Scan for the cell matching the given text and deliver its [x, y] coordinate at center. 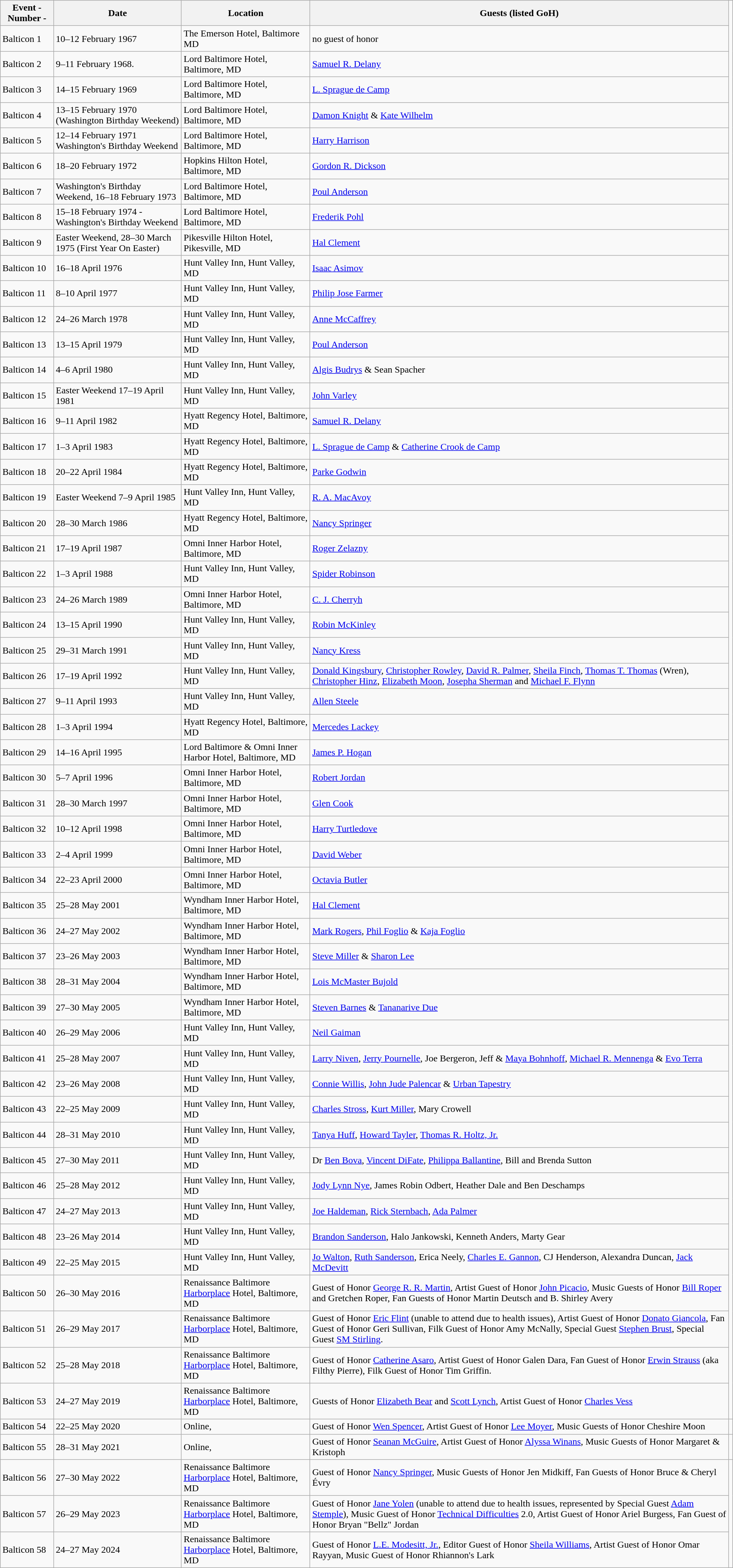
Philip Jose Farmer [519, 293]
4–6 April 1980 [117, 370]
Steve Miller & Sharon Lee [519, 956]
Balticon 2 [27, 64]
Hopkins Hilton Hotel, Baltimore, MD [246, 166]
9–11 April 1993 [117, 701]
Balticon 29 [27, 752]
Balticon 25 [27, 650]
24–26 March 1978 [117, 319]
17–19 April 1987 [117, 549]
Balticon 49 [27, 1262]
28–31 May 2021 [117, 1447]
L. Sprague de Camp & Catherine Crook de Camp [519, 447]
1–3 April 1988 [117, 574]
Balticon 16 [27, 421]
Balticon 22 [27, 574]
18–20 February 1972 [117, 166]
23–26 May 2008 [117, 1084]
27–30 May 2011 [117, 1161]
13–15 April 1979 [117, 345]
The Emerson Hotel, Baltimore MD [246, 38]
Balticon 7 [27, 191]
24–27 May 2002 [117, 931]
22–23 April 2000 [117, 880]
Event - Number - [27, 13]
Balticon 50 [27, 1293]
Balticon 46 [27, 1186]
Balticon 38 [27, 982]
Balticon 14 [27, 370]
Algis Budrys & Sean Spacher [519, 370]
26–29 May 2023 [117, 1514]
Balticon 45 [27, 1161]
1–3 April 1983 [117, 447]
Charles Stross, Kurt Miller, Mary Crowell [519, 1109]
Balticon 17 [27, 447]
Roger Zelazny [519, 549]
Lord Baltimore & Omni Inner Harbor Hotel, Baltimore, MD [246, 752]
Balticon 51 [27, 1329]
Balticon 43 [27, 1109]
Brandon Sanderson, Halo Jankowski, Kenneth Anders, Marty Gear [519, 1237]
Dr Ben Bova, Vincent DiFate, Philippa Ballantine, Bill and Brenda Sutton [519, 1161]
Anne McCaffrey [519, 319]
Frederik Pohl [519, 217]
27–30 May 2022 [117, 1477]
Balticon 20 [27, 523]
28–30 March 1997 [117, 803]
Balticon 28 [27, 726]
26–29 May 2006 [117, 1033]
Guest of Honor Seanan McGuire, Artist Guest of Honor Alyssa Winans, Music Guests of Honor Margaret & Kristoph [519, 1447]
Balticon 15 [27, 396]
Guest of Honor Nancy Springer, Music Guests of Honor Jen Midkiff, Fan Guests of Honor Bruce & Cheryl Évry [519, 1477]
27–30 May 2005 [117, 1007]
Balticon 42 [27, 1084]
David Weber [519, 854]
Balticon 48 [27, 1237]
9–11 February 1968. [117, 64]
24–27 May 2013 [117, 1211]
26–29 May 2017 [117, 1329]
Balticon 23 [27, 599]
Balticon 39 [27, 1007]
Steven Barnes & Tananarive Due [519, 1007]
Easter Weekend 7–9 April 1985 [117, 498]
Balticon 9 [27, 242]
25–28 May 2001 [117, 905]
Balticon 44 [27, 1135]
L. Sprague de Camp [519, 89]
Guests (listed GoH) [519, 13]
Octavia Butler [519, 880]
Allen Steele [519, 701]
Balticon 5 [27, 140]
25–28 May 2007 [117, 1058]
13–15 February 1970 (Washington Birthday Weekend) [117, 115]
Damon Knight & Kate Wilhelm [519, 115]
Balticon 3 [27, 89]
Neil Gaiman [519, 1033]
Nancy Kress [519, 650]
17–19 April 1992 [117, 675]
Harry Turtledove [519, 829]
14–16 April 1995 [117, 752]
Balticon 54 [27, 1427]
Balticon 11 [27, 293]
Balticon 26 [27, 675]
5–7 April 1996 [117, 778]
22–25 May 2015 [117, 1262]
16–18 April 1976 [117, 268]
Balticon 47 [27, 1211]
Balticon 37 [27, 956]
Balticon 1 [27, 38]
Mark Rogers, Phil Foglio & Kaja Foglio [519, 931]
Balticon 32 [27, 829]
Spider Robinson [519, 574]
Balticon 12 [27, 319]
Balticon 13 [27, 345]
28–30 March 1986 [117, 523]
22–25 May 2009 [117, 1109]
Date [117, 13]
Balticon 56 [27, 1477]
Robin McKinley [519, 625]
23–26 May 2014 [117, 1237]
8–10 April 1977 [117, 293]
22–25 May 2020 [117, 1427]
James P. Hogan [519, 752]
29–31 March 1991 [117, 650]
Balticon 24 [27, 625]
Mercedes Lackey [519, 726]
Balticon 10 [27, 268]
Balticon 36 [27, 931]
10–12 February 1967 [117, 38]
Balticon 35 [27, 905]
24–26 March 1989 [117, 599]
C. J. Cherryh [519, 599]
no guest of honor [519, 38]
Nancy Springer [519, 523]
Jo Walton, Ruth Sanderson, Erica Neely, Charles E. Gannon, CJ Henderson, Alexandra Duncan, Jack McDevitt [519, 1262]
Balticon 21 [27, 549]
26–30 May 2016 [117, 1293]
24–27 May 2019 [117, 1401]
Washington's Birthday Weekend, 16–18 February 1973 [117, 191]
Larry Niven, Jerry Pournelle, Joe Bergeron, Jeff & Maya Bohnhoff, Michael R. Mennenga & Evo Terra [519, 1058]
Balticon 34 [27, 880]
2–4 April 1999 [117, 854]
12–14 February 1971 Washington's Birthday Weekend [117, 140]
25–28 May 2018 [117, 1365]
Balticon 8 [27, 217]
24–27 May 2024 [117, 1550]
Balticon 55 [27, 1447]
20–22 April 1984 [117, 472]
Harry Harrison [519, 140]
Glen Cook [519, 803]
10–12 April 1998 [117, 829]
Parke Godwin [519, 472]
Connie Willis, John Jude Palencar & Urban Tapestry [519, 1084]
Balticon 31 [27, 803]
28–31 May 2010 [117, 1135]
Easter Weekend 17–19 April 1981 [117, 396]
Balticon 58 [27, 1550]
John Varley [519, 396]
Lois McMaster Bujold [519, 982]
Joe Haldeman, Rick Sternbach, Ada Palmer [519, 1211]
Balticon 30 [27, 778]
Easter Weekend, 28–30 March 1975 (First Year On Easter) [117, 242]
Balticon 52 [27, 1365]
R. A. MacAvoy [519, 498]
Guests of Honor Elizabeth Bear and Scott Lynch, Artist Guest of Honor Charles Vess [519, 1401]
Balticon 27 [27, 701]
Balticon 57 [27, 1514]
Balticon 6 [27, 166]
Balticon 4 [27, 115]
Balticon 40 [27, 1033]
Balticon 33 [27, 854]
Balticon 53 [27, 1401]
Pikesville Hilton Hotel, Pikesville, MD [246, 242]
1–3 April 1994 [117, 726]
15–18 February 1974 - Washington's Birthday Weekend [117, 217]
28–31 May 2004 [117, 982]
Isaac Asimov [519, 268]
Balticon 41 [27, 1058]
Location [246, 13]
25–28 May 2012 [117, 1186]
23–26 May 2003 [117, 956]
Jody Lynn Nye, James Robin Odbert, Heather Dale and Ben Deschamps [519, 1186]
14–15 February 1969 [117, 89]
Guest of Honor L.E. Modesitt, Jr., Editor Guest of Honor Sheila Williams, Artist Guest of Honor Omar Rayyan, Music Guest of Honor Rhiannon's Lark [519, 1550]
Gordon R. Dickson [519, 166]
Robert Jordan [519, 778]
Tanya Huff, Howard Tayler, Thomas R. Holtz, Jr. [519, 1135]
9–11 April 1982 [117, 421]
Balticon 19 [27, 498]
Guest of Honor Wen Spencer, Artist Guest of Honor Lee Moyer, Music Guests of Honor Cheshire Moon [519, 1427]
Balticon 18 [27, 472]
13–15 April 1990 [117, 625]
